Pinpoint the cell where the given text exists, returning its [X, Y] midpoint coordinate. 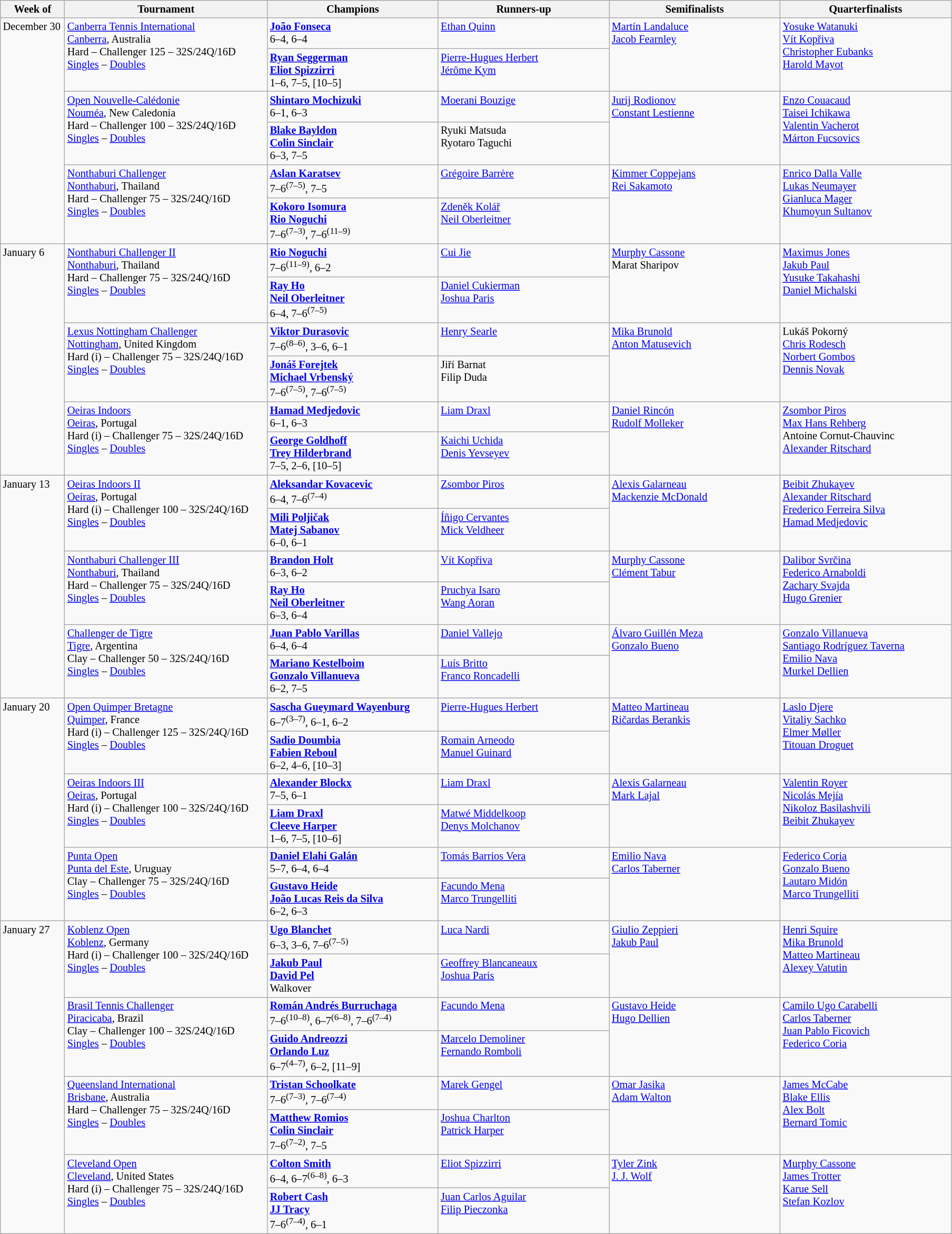
Quarterfinalists [866, 9]
Federico Coria Gonzalo Bueno Lautaro Midón Marco Trungelliti [866, 884]
Juan Carlos Aguilar Filip Pieczonka [523, 1211]
Marek Gengel [523, 1092]
Dalibor Svrčina Federico Arnaboldi Zachary Svajda Hugo Grenier [866, 588]
Matwé Middelkoop Denys Molchanov [523, 826]
Grégoire Barrère [523, 181]
Emilio Nava Carlos Taberner [695, 884]
Martín Landaluce Jacob Fearnley [695, 55]
Vít Kopřiva [523, 566]
Cleveland OpenCleveland, United States Hard (i) – Challenger 75 – 32S/24Q/16DSingles – Doubles [166, 1194]
Murphy Cassone James Trotter Karue Sell Stefan Kozlov [866, 1194]
João Fonseca6–4, 6–4 [353, 33]
Queensland InternationalBrisbane, Australia Hard – Challenger 75 – 32S/24Q/16DSingles – Doubles [166, 1115]
Camilo Ugo Carabelli Carlos Taberner Juan Pablo Ficovich Federico Coria [866, 1036]
January 13 [33, 587]
Nonthaburi ChallengerNonthaburi, Thailand Hard – Challenger 75 – 32S/24Q/16DSingles – Doubles [166, 204]
Tyler Zink J. J. Wolf [695, 1194]
Román Andrés Burruchaga7–6(10–8), 6–7(6–8), 7–6(7–4) [353, 1013]
Sascha Gueymard Wayenburg6–7(3–7), 6–1, 6–2 [353, 714]
Yosuke Watanuki Vít Kopřiva Christopher Eubanks Harold Mayot [866, 55]
Lukáš Pokorný Chris Rodesch Norbert Gombos Dennis Novak [866, 362]
Luca Nardi [523, 937]
Juan Pablo Varillas6–4, 6–4 [353, 640]
Zsombor Piros Max Hans Rehberg Antoine Cornut-Chauvinc Alexander Ritschard [866, 438]
Daniel Cukierman Joshua Paris [523, 299]
Aslan Karatsev7–6(7–5), 7–5 [353, 181]
Jurij Rodionov Constant Lestienne [695, 127]
Blake Bayldon Colin Sinclair 6–3, 7–5 [353, 143]
Mika Brunold Anton Matusevich [695, 362]
Matthew Romios Colin Sinclair7–6(7–2), 7–5 [353, 1132]
Romain Arneodo Manuel Guinard [523, 753]
James McCabe Blake Ellis Alex Bolt Bernard Tomic [866, 1115]
Joshua Charlton Patrick Harper [523, 1132]
Open Quimper BretagneQuimper, France Hard (i) – Challenger 125 – 32S/24Q/16DSingles – Doubles [166, 736]
Zdeněk Kolář Neil Oberleitner [523, 221]
Alexander Blockx7–5, 6–1 [353, 789]
Facundo Mena Marco Trungelliti [523, 899]
Brasil Tennis ChallengerPiracicaba, Brazil Clay – Challenger 100 – 32S/24Q/16DSingles – Doubles [166, 1036]
Oeiras Indoors IIIOeiras, Portugal Hard (i) – Challenger 100 – 32S/24Q/16DSingles – Doubles [166, 811]
Runners-up [523, 9]
Ray Ho Neil Oberleitner6–3, 6–4 [353, 603]
Robert Cash JJ Tracy7–6(7–4), 6–1 [353, 1211]
Hamad Medjedovic6–1, 6–3 [353, 417]
Pruchya Isaro Wang Aoran [523, 603]
Luís Britto Franco Roncadelli [523, 676]
Henry Searle [523, 339]
Ryuki Matsuda Ryotaro Taguchi [523, 143]
Beibit Zhukayev Alexander Ritschard Frederico Ferreira Silva Hamad Medjedovic [866, 513]
Pierre-Hugues Herbert [523, 714]
Shintaro Mochizuki6–1, 6–3 [353, 106]
Giulio Zeppieri Jakub Paul [695, 959]
Marcelo Demoliner Fernando Romboli [523, 1053]
Eliot Spizzirri [523, 1171]
Ray Ho Neil Oberleitner6–4, 7–6(7–5) [353, 299]
Jonáš Forejtek Michael Vrbenský7–6(7–5), 7–6(7–5) [353, 378]
Daniel Rincón Rudolf Molleker [695, 438]
Tristan Schoolkate7–6(7–3), 7–6(7–4) [353, 1092]
Kokoro Isomura Rio Noguchi7–6(7–3), 7–6(11–9) [353, 221]
Canberra Tennis InternationalCanberra, Australia Hard – Challenger 125 – 32S/24Q/16DSingles – Doubles [166, 55]
Gonzalo Villanueva Santiago Rodríguez Taverna Emilio Nava Murkel Dellien [866, 662]
Kimmer Coppejans Rei Sakamoto [695, 204]
Enzo Couacaud Taisei Ichikawa Valentin Vacherot Márton Fucsovics [866, 127]
Champions [353, 9]
Omar Jasika Adam Walton [695, 1115]
Rio Noguchi7–6(11–9), 6–2 [353, 260]
Laslo Djere Vitaliy Sachko Elmer Møller Titouan Droguet [866, 736]
Geoffrey Blancaneaux Joshua Paris [523, 975]
January 6 [33, 359]
Maximus Jones Jakub Paul Yusuke Takahashi Daniel Michalski [866, 283]
Cui Jie [523, 260]
Punta OpenPunta del Este, Uruguay Clay – Challenger 75 – 32S/24Q/16DSingles – Doubles [166, 884]
Ryan Seggerman Eliot Spizzirri1–6, 7–5, [10–5] [353, 70]
Nonthaburi Challenger IIINonthaburi, Thailand Hard – Challenger 75 – 32S/24Q/16DSingles – Doubles [166, 588]
Murphy Cassone Clément Tabur [695, 588]
Ugo Blanchet6–3, 3–6, 7–6(7–5) [353, 937]
Lexus Nottingham ChallengerNottingham, United Kingdom Hard (i) – Challenger 75 – 32S/24Q/16DSingles – Doubles [166, 362]
Álvaro Guillén Meza Gonzalo Bueno [695, 662]
Mariano Kestelboim Gonzalo Villanueva6–2, 7–5 [353, 676]
Nonthaburi Challenger IINonthaburi, Thailand Hard – Challenger 75 – 32S/24Q/16DSingles – Doubles [166, 283]
Íñigo Cervantes Mick Veldheer [523, 530]
Daniel Vallejo [523, 640]
Brandon Holt6–3, 6–2 [353, 566]
Guido Andreozzi Orlando Luz6–7(4–7), 6–2, [11–9] [353, 1053]
Alexis Galarneau Mark Lajal [695, 811]
Challenger de TigreTigre, Argentina Clay – Challenger 50 – 32S/24Q/16DSingles – Doubles [166, 662]
George Goldhoff Trey Hilderbrand7–5, 2–6, [10–5] [353, 453]
Oeiras IndoorsOeiras, Portugal Hard (i) – Challenger 75 – 32S/24Q/16DSingles – Doubles [166, 438]
Tournament [166, 9]
Open Nouvelle-CalédonieNouméa, New Caledonia Hard – Challenger 100 – 32S/24Q/16DSingles – Doubles [166, 127]
Pierre-Hugues Herbert Jérôme Kym [523, 70]
Liam Draxl Cleeve Harper1–6, 7–5, [10–6] [353, 826]
Aleksandar Kovacevic6–4, 7–6(7–4) [353, 492]
Semifinalists [695, 9]
Valentin Royer Nicolás Mejía Nikoloz Basilashvili Beibit Zhukayev [866, 811]
Oeiras Indoors IIOeiras, Portugal Hard (i) – Challenger 100 – 32S/24Q/16DSingles – Doubles [166, 513]
Gustavo Heide João Lucas Reis da Silva6–2, 6–3 [353, 899]
Viktor Durasovic7–6(8–6), 3–6, 6–1 [353, 339]
Matteo Martineau Ričardas Berankis [695, 736]
Week of [33, 9]
Gustavo Heide Hugo Dellien [695, 1036]
Murphy Cassone Marat Sharipov [695, 283]
Moerani Bouzige [523, 106]
Jiří Barnat Filip Duda [523, 378]
Jakub Paul David PelWalkover [353, 975]
Mili Poljičak Matej Sabanov6–0, 6–1 [353, 530]
Tomás Barrios Vera [523, 863]
Kaichi Uchida Denis Yevseyev [523, 453]
Colton Smith6–4, 6–7(6–8), 6–3 [353, 1171]
Henri Squire Mika Brunold Matteo Martineau Alexey Vatutin [866, 959]
Facundo Mena [523, 1013]
Daniel Elahi Galán5–7, 6–4, 6–4 [353, 863]
Sadio Doumbia Fabien Reboul6–2, 4–6, [10–3] [353, 753]
Zsombor Piros [523, 492]
Enrico Dalla Valle Lukas Neumayer Gianluca Mager Khumoyun Sultanov [866, 204]
December 30 [33, 131]
January 20 [33, 809]
Alexis Galarneau Mackenzie McDonald [695, 513]
January 27 [33, 1077]
Koblenz OpenKoblenz, Germany Hard (i) – Challenger 100 – 32S/24Q/16DSingles – Doubles [166, 959]
Ethan Quinn [523, 33]
